Return [x, y] of the center of cell containing provided text 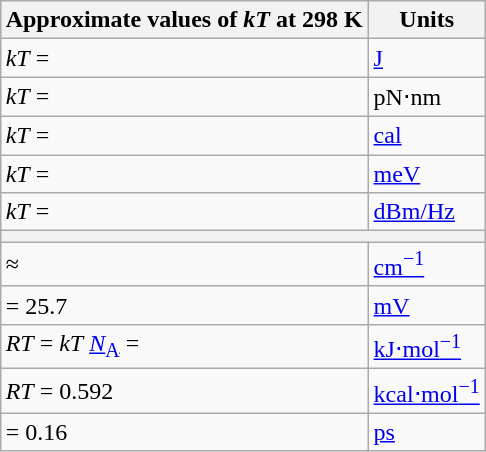
pN⋅nm [426, 97]
meV [426, 173]
ps [426, 432]
RT = kT NA = [184, 346]
RT = 0.592 [184, 392]
= 25.7 [184, 305]
cal [426, 135]
≈ [184, 264]
dBm/Hz [426, 212]
cm−1 [426, 264]
Approximate values of kT at 298 K [184, 20]
Units [426, 20]
= 0.16 [184, 432]
kcal⋅mol−1 [426, 392]
kJ⋅mol−1 [426, 346]
J [426, 58]
mV [426, 305]
